Return [x, y] of the center of cell containing provided text 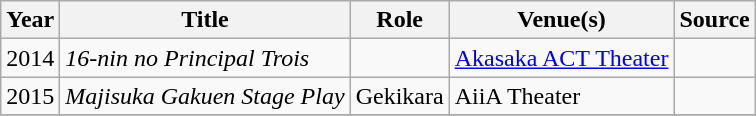
Role [400, 20]
Source [714, 20]
2014 [30, 58]
Title [205, 20]
Venue(s) [562, 20]
Year [30, 20]
Majisuka Gakuen Stage Play [205, 96]
16-nin no Principal Trois [205, 58]
AiiA Theater [562, 96]
2015 [30, 96]
Akasaka ACT Theater [562, 58]
Gekikara [400, 96]
